Output the [X, Y] coordinate of the center of the cell containing the given text.  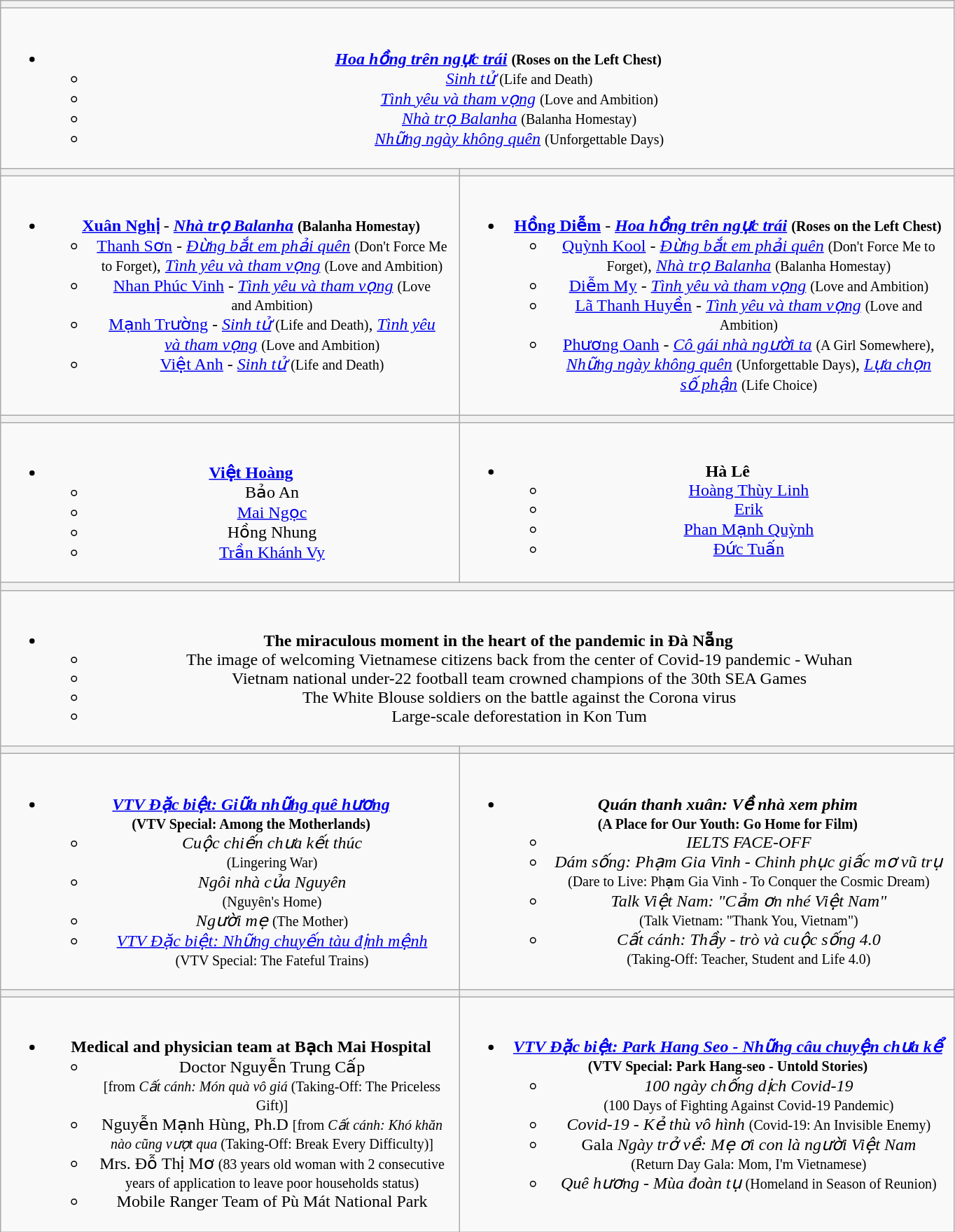
Hà LêHoàng Thùy LinhErikPhan Mạnh QuỳnhĐức Tuấn [706, 503]
Việt HoàngBảo AnMai NgọcHồng NhungTrần Khánh Vy [230, 503]
